Return [X, Y] of the center of cell containing provided text 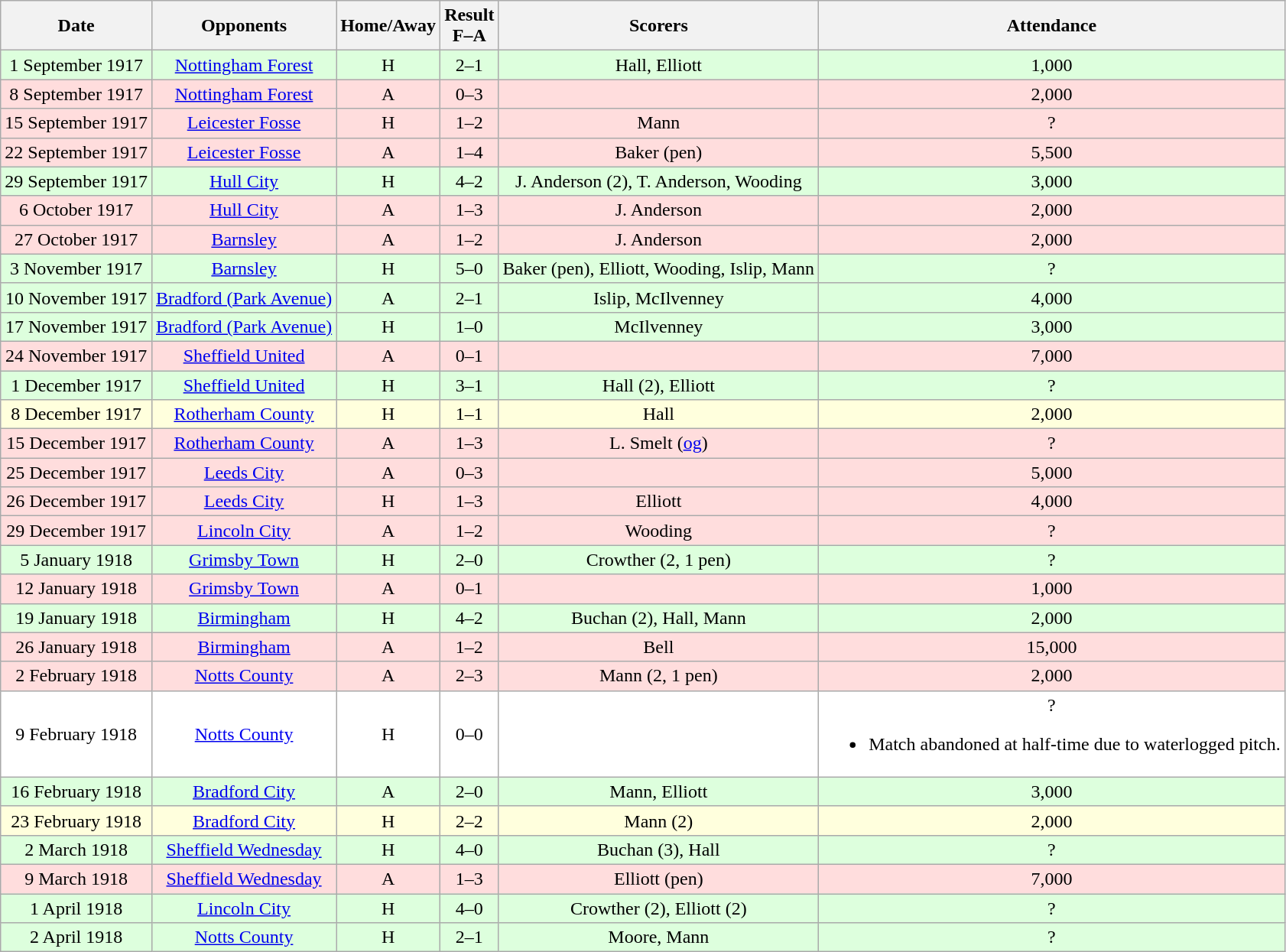
McIlvenney [659, 327]
5,500 [1052, 152]
0–0 [469, 734]
Mann, Elliott [659, 791]
1 December 1917 [76, 385]
6 October 1917 [76, 210]
16 February 1918 [76, 791]
26 December 1917 [76, 502]
Buchan (2), Hall, Mann [659, 618]
15,000 [1052, 647]
Bell [659, 647]
Mann [659, 123]
2–2 [469, 820]
2 March 1918 [76, 850]
1 September 1917 [76, 65]
J. Anderson (2), T. Anderson, Wooding [659, 181]
Crowther (2), Elliott (2) [659, 908]
Crowther (2, 1 pen) [659, 560]
1–0 [469, 327]
5–0 [469, 268]
9 March 1918 [76, 879]
3–1 [469, 385]
Date [76, 26]
27 October 1917 [76, 239]
2 April 1918 [76, 937]
Home/Away [388, 26]
1–1 [469, 414]
9 February 1918 [76, 734]
Hall, Elliott [659, 65]
23 February 1918 [76, 820]
Elliott [659, 502]
17 November 1917 [76, 327]
15 December 1917 [76, 444]
Islip, McIlvenney [659, 297]
29 September 1917 [76, 181]
8 September 1917 [76, 94]
8 December 1917 [76, 414]
Wooding [659, 531]
25 December 1917 [76, 473]
Moore, Mann [659, 937]
L. Smelt (og) [659, 444]
Attendance [1052, 26]
19 January 1918 [76, 618]
1 April 1918 [76, 908]
12 January 1918 [76, 589]
Opponents [243, 26]
1–4 [469, 152]
Baker (pen) [659, 152]
Scorers [659, 26]
2–3 [469, 676]
24 November 1917 [76, 356]
Hall [659, 414]
26 January 1918 [76, 647]
2 February 1918 [76, 676]
Mann (2, 1 pen) [659, 676]
22 September 1917 [76, 152]
Hall (2), Elliott [659, 385]
5 January 1918 [76, 560]
Buchan (3), Hall [659, 850]
Elliott (pen) [659, 879]
Baker (pen), Elliott, Wooding, Islip, Mann [659, 268]
?Match abandoned at half-time due to waterlogged pitch. [1052, 734]
15 September 1917 [76, 123]
10 November 1917 [76, 297]
29 December 1917 [76, 531]
ResultF–A [469, 26]
5,000 [1052, 473]
Mann (2) [659, 820]
3 November 1917 [76, 268]
